Locate the cell with the specified text and output its (x, y) center coordinate. 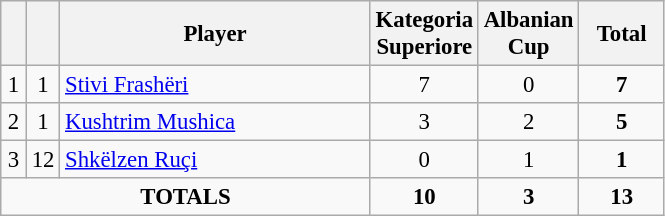
Kushtrim Mushica (216, 122)
Player (216, 34)
Albanian Cup (528, 34)
Stivi Frashëri (216, 85)
Total (622, 34)
12 (42, 160)
TOTALS (186, 197)
10 (424, 197)
13 (622, 197)
5 (622, 122)
Kategoria Superiore (424, 34)
Shkëlzen Ruçi (216, 160)
